Output the [X, Y] coordinate of the center of the cell containing the given text.  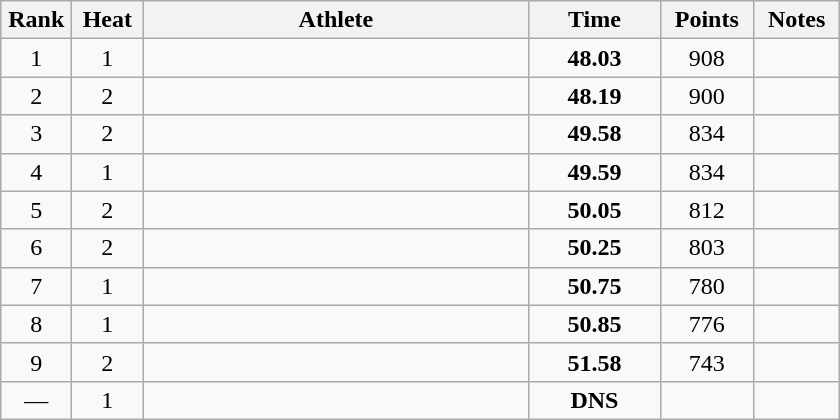
Time [594, 20]
900 [707, 96]
Points [707, 20]
Notes [797, 20]
3 [36, 134]
50.05 [594, 210]
5 [36, 210]
6 [36, 248]
Heat [108, 20]
4 [36, 172]
48.19 [594, 96]
7 [36, 286]
8 [36, 324]
803 [707, 248]
49.58 [594, 134]
51.58 [594, 362]
Athlete [336, 20]
743 [707, 362]
50.25 [594, 248]
50.85 [594, 324]
— [36, 400]
812 [707, 210]
780 [707, 286]
Rank [36, 20]
DNS [594, 400]
776 [707, 324]
50.75 [594, 286]
49.59 [594, 172]
48.03 [594, 58]
908 [707, 58]
9 [36, 362]
